Return (x, y) of the center of cell containing provided text 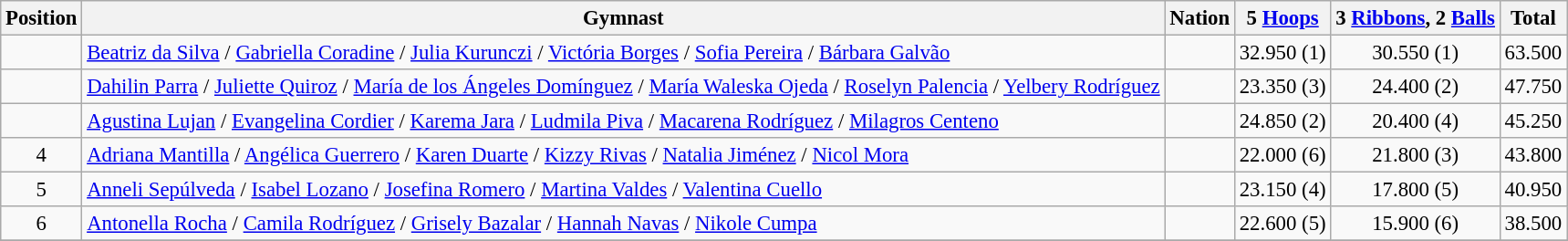
5 (42, 190)
5 Hoops (1282, 18)
23.350 (3) (1282, 87)
23.150 (4) (1282, 190)
Agustina Lujan / Evangelina Cordier / Karema Jara / Ludmila Piva / Macarena Rodríguez / Milagros Centeno (624, 121)
Adriana Mantilla / Angélica Guerrero / Karen Duarte / Kizzy Rivas / Natalia Jiménez / Nicol Mora (624, 155)
6 (42, 224)
Nation (1199, 18)
Position (42, 18)
Gymnast (624, 18)
24.400 (2) (1416, 87)
Dahilin Parra / Juliette Quiroz / María de los Ángeles Domínguez / María Waleska Ojeda / Roselyn Palencia / Yelbery Rodríguez (624, 87)
21.800 (3) (1416, 155)
Anneli Sepúlveda / Isabel Lozano / Josefina Romero / Martina Valdes / Valentina Cuello (624, 190)
32.950 (1) (1282, 53)
24.850 (2) (1282, 121)
Total (1532, 18)
Beatriz da Silva / Gabriella Coradine / Julia Kurunczi / Victória Borges / Sofia Pereira / Bárbara Galvão (624, 53)
45.250 (1532, 121)
4 (42, 155)
15.900 (6) (1416, 224)
22.600 (5) (1282, 224)
40.950 (1532, 190)
Antonella Rocha / Camila Rodríguez / Grisely Bazalar / Hannah Navas / Nikole Cumpa (624, 224)
20.400 (4) (1416, 121)
30.550 (1) (1416, 53)
63.500 (1532, 53)
38.500 (1532, 224)
43.800 (1532, 155)
3 Ribbons, 2 Balls (1416, 18)
17.800 (5) (1416, 190)
47.750 (1532, 87)
22.000 (6) (1282, 155)
